Search for the cell housing the specified text and yield its (X, Y) center coordinate. 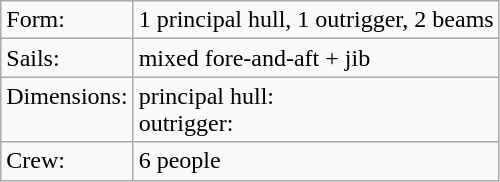
Crew: (67, 161)
1 principal hull, 1 outrigger, 2 beams (316, 20)
Dimensions: (67, 110)
6 people (316, 161)
mixed fore-and-aft + jib (316, 58)
principal hull: outrigger: (316, 110)
Sails: (67, 58)
Form: (67, 20)
